From the cell containing the given text, extract its center point as (X, Y) coordinate. 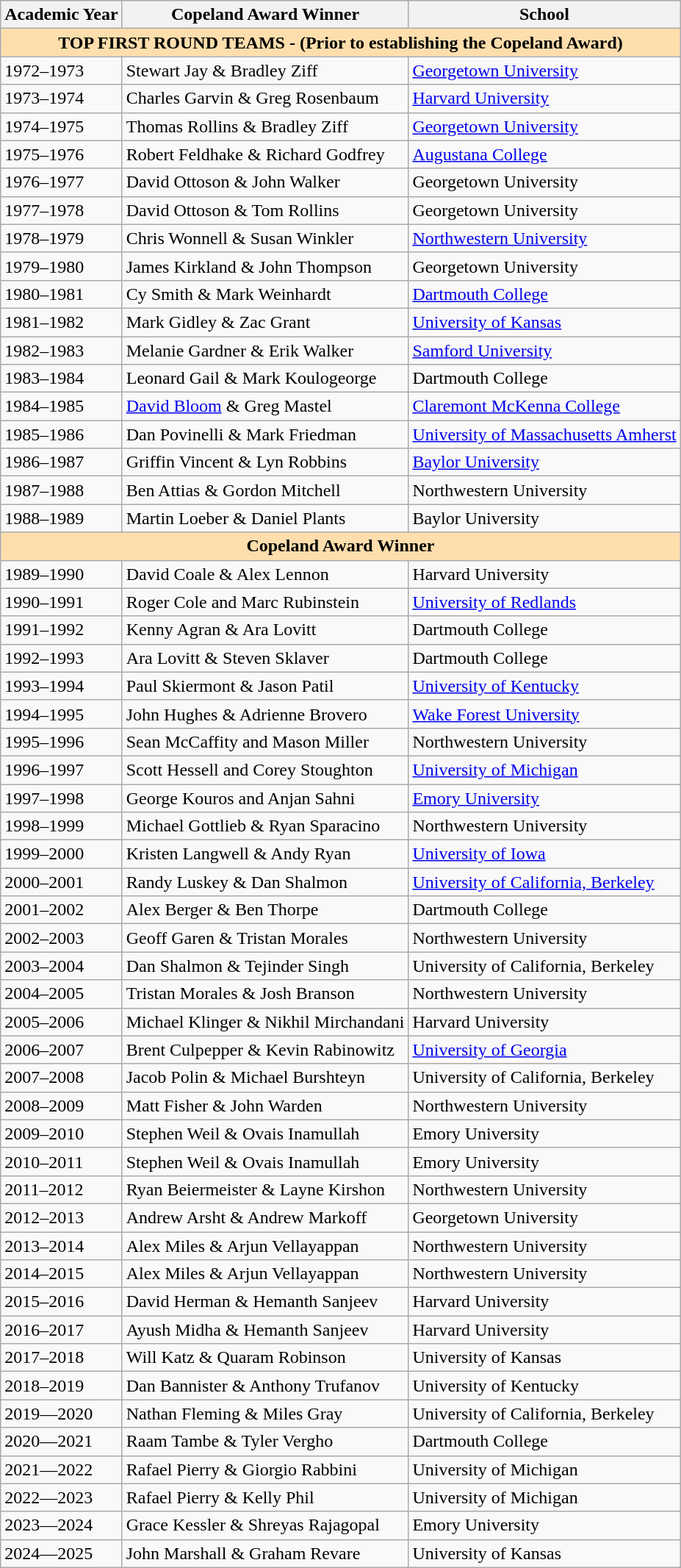
1989–1990 (62, 574)
1993–1994 (62, 686)
1999–2000 (62, 854)
2009–2010 (62, 1134)
Michael Gottlieb & Ryan Sparacino (265, 826)
2016–2017 (62, 1330)
University of Redlands (544, 602)
1988–1989 (62, 518)
University of Iowa (544, 854)
2006–2007 (62, 1050)
2019—2020 (62, 1414)
1976–1977 (62, 182)
2000–2001 (62, 882)
Robert Feldhake & Richard Godfrey (265, 154)
2010–2011 (62, 1161)
2017–2018 (62, 1358)
Roger Cole and Marc Rubinstein (265, 602)
Academic Year (62, 15)
2002–2003 (62, 938)
Mark Gidley & Zac Grant (265, 322)
Andrew Arsht & Andrew Markoff (265, 1217)
2024—2025 (62, 1553)
2015–2016 (62, 1302)
School (544, 15)
Charles Garvin & Greg Rosenbaum (265, 99)
2022—2023 (62, 1497)
1998–1999 (62, 826)
1978–1979 (62, 238)
2001–2002 (62, 910)
1990–1991 (62, 602)
Grace Kessler & Shreyas Rajagopal (265, 1525)
David Ottoson & John Walker (265, 182)
Griffin Vincent & Lyn Robbins (265, 462)
1983–1984 (62, 379)
Raam Tambe & Tyler Vergho (265, 1442)
1974–1975 (62, 126)
2007–2008 (62, 1078)
1991–1992 (62, 630)
1984–1985 (62, 407)
David Ottoson & Tom Rollins (265, 210)
2011–2012 (62, 1189)
Cy Smith & Mark Weinhardt (265, 294)
2020—2021 (62, 1442)
1980–1981 (62, 294)
Alex Berger & Ben Thorpe (265, 910)
Brent Culpepper & Kevin Rabinowitz (265, 1050)
Ryan Beiermeister & Layne Kirshon (265, 1189)
2014–2015 (62, 1274)
Dan Shalmon & Tejinder Singh (265, 966)
1995–1996 (62, 742)
1981–1982 (62, 322)
1986–1987 (62, 462)
1985–1986 (62, 434)
Will Katz & Quaram Robinson (265, 1358)
David Bloom & Greg Mastel (265, 407)
Stewart Jay & Bradley Ziff (265, 71)
Claremont McKenna College (544, 407)
University of Massachusetts Amherst (544, 434)
Matt Fisher & John Warden (265, 1106)
Tristan Morales & Josh Branson (265, 994)
Nathan Fleming & Miles Gray (265, 1414)
1992–1993 (62, 658)
Geoff Garen & Tristan Morales (265, 938)
1987–1988 (62, 490)
2008–2009 (62, 1106)
Paul Skiermont & Jason Patil (265, 686)
James Kirkland & John Thompson (265, 266)
Leonard Gail & Mark Koulogeorge (265, 379)
University of Georgia (544, 1050)
Kristen Langwell & Andy Ryan (265, 854)
Dan Povinelli & Mark Friedman (265, 434)
1975–1976 (62, 154)
1982–1983 (62, 351)
2012–2013 (62, 1217)
Augustana College (544, 154)
Kenny Agran & Ara Lovitt (265, 630)
1997–1998 (62, 798)
2018–2019 (62, 1386)
1979–1980 (62, 266)
Wake Forest University (544, 714)
1972–1973 (62, 71)
1994–1995 (62, 714)
Melanie Gardner & Erik Walker (265, 351)
David Herman & Hemanth Sanjeev (265, 1302)
TOP FIRST ROUND TEAMS - (Prior to establishing the Copeland Award) (341, 43)
Sean McCaffity and Mason Miller (265, 742)
Scott Hessell and Corey Stoughton (265, 770)
Chris Wonnell & Susan Winkler (265, 238)
1977–1978 (62, 210)
Ara Lovitt & Steven Sklaver (265, 658)
Randy Luskey & Dan Shalmon (265, 882)
2013–2014 (62, 1246)
Rafael Pierry & Kelly Phil (265, 1497)
Martin Loeber & Daniel Plants (265, 518)
Jacob Polin & Michael Burshteyn (265, 1078)
2023—2024 (62, 1525)
2021—2022 (62, 1469)
2005–2006 (62, 1022)
Rafael Pierry & Giorgio Rabbini (265, 1469)
Ben Attias & Gordon Mitchell (265, 490)
John Hughes & Adrienne Brovero (265, 714)
2003–2004 (62, 966)
John Marshall & Graham Revare (265, 1553)
Dan Bannister & Anthony Trufanov (265, 1386)
2004–2005 (62, 994)
Thomas Rollins & Bradley Ziff (265, 126)
Michael Klinger & Nikhil Mirchandani (265, 1022)
1996–1997 (62, 770)
David Coale & Alex Lennon (265, 574)
George Kouros and Anjan Sahni (265, 798)
1973–1974 (62, 99)
Samford University (544, 351)
Ayush Midha & Hemanth Sanjeev (265, 1330)
